Locate the cell with the specified text and output its [X, Y] center coordinate. 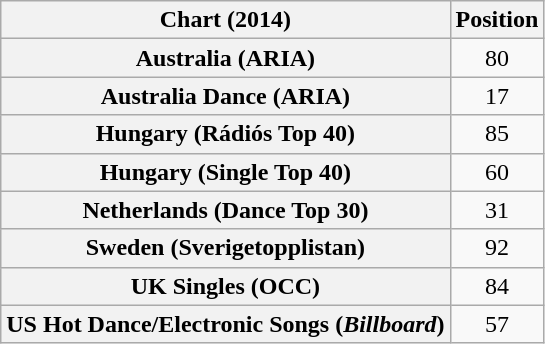
Netherlands (Dance Top 30) [226, 210]
92 [497, 248]
84 [497, 286]
57 [497, 324]
Australia Dance (ARIA) [226, 96]
Sweden (Sverigetopplistan) [226, 248]
Position [497, 20]
Australia (ARIA) [226, 58]
Hungary (Rádiós Top 40) [226, 134]
Hungary (Single Top 40) [226, 172]
80 [497, 58]
31 [497, 210]
US Hot Dance/Electronic Songs (Billboard) [226, 324]
17 [497, 96]
60 [497, 172]
Chart (2014) [226, 20]
85 [497, 134]
UK Singles (OCC) [226, 286]
